Return [X, Y] of the center of cell containing provided text 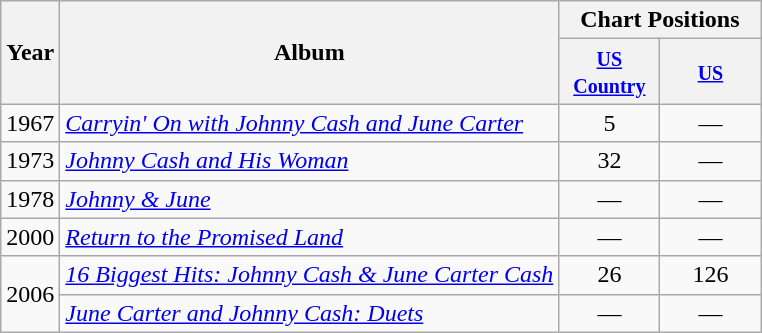
1978 [30, 199]
126 [710, 275]
5 [610, 123]
Johnny & June [310, 199]
US Country [610, 72]
Carryin' On with Johnny Cash and June Carter [310, 123]
Album [310, 52]
1967 [30, 123]
Johnny Cash and His Woman [310, 161]
32 [610, 161]
Chart Positions [660, 20]
Return to the Promised Land [310, 237]
US [710, 72]
2006 [30, 294]
June Carter and Johnny Cash: Duets [310, 313]
2000 [30, 237]
26 [610, 275]
1973 [30, 161]
16 Biggest Hits: Johnny Cash & June Carter Cash [310, 275]
Year [30, 52]
